Return (X, Y) of the center of cell containing provided text 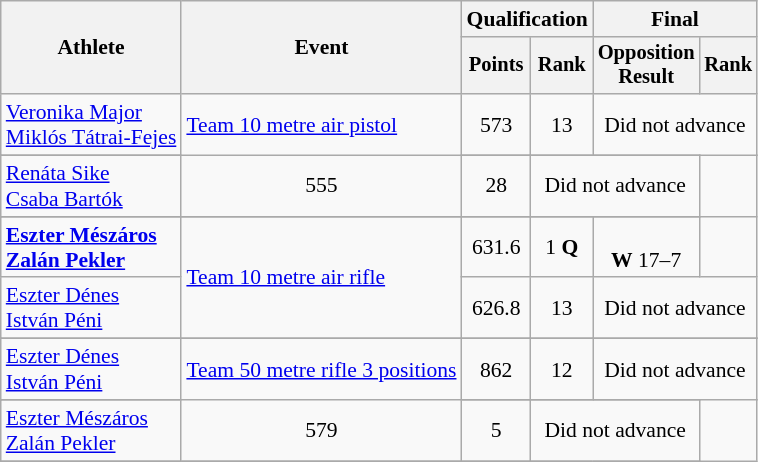
5 (496, 430)
626.8 (496, 308)
W 17–7 (646, 248)
Team 50 metre rifle 3 positions (321, 370)
Points (496, 66)
28 (496, 186)
Athlete (92, 48)
573 (496, 124)
579 (321, 430)
862 (496, 370)
Qualification (528, 19)
631.6 (496, 248)
Renáta SikeCsaba Bartók (92, 186)
Event (321, 48)
Final (675, 19)
Team 10 metre air rifle (321, 278)
OppositionResult (646, 66)
12 (562, 370)
1 Q (562, 248)
Veronika MajorMiklós Tátrai-Fejes (92, 124)
Team 10 metre air pistol (321, 124)
555 (321, 186)
